Provide the [x, y] coordinate of the cell's center where the given text is located.  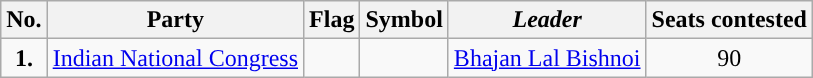
Flag [332, 20]
Indian National Congress [175, 58]
90 [729, 58]
Party [175, 20]
Bhajan Lal Bishnoi [547, 58]
Symbol [404, 20]
Seats contested [729, 20]
No. [24, 20]
Leader [547, 20]
1. [24, 58]
